Find where the given text appears and provide that cell's center as (X, Y) coordinate. 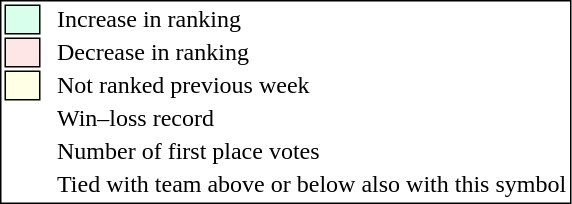
Not ranked previous week (312, 85)
Decrease in ranking (312, 53)
Increase in ranking (312, 19)
Win–loss record (312, 119)
Number of first place votes (312, 151)
Tied with team above or below also with this symbol (312, 185)
